Scan for the cell matching the given text and deliver its [x, y] coordinate at center. 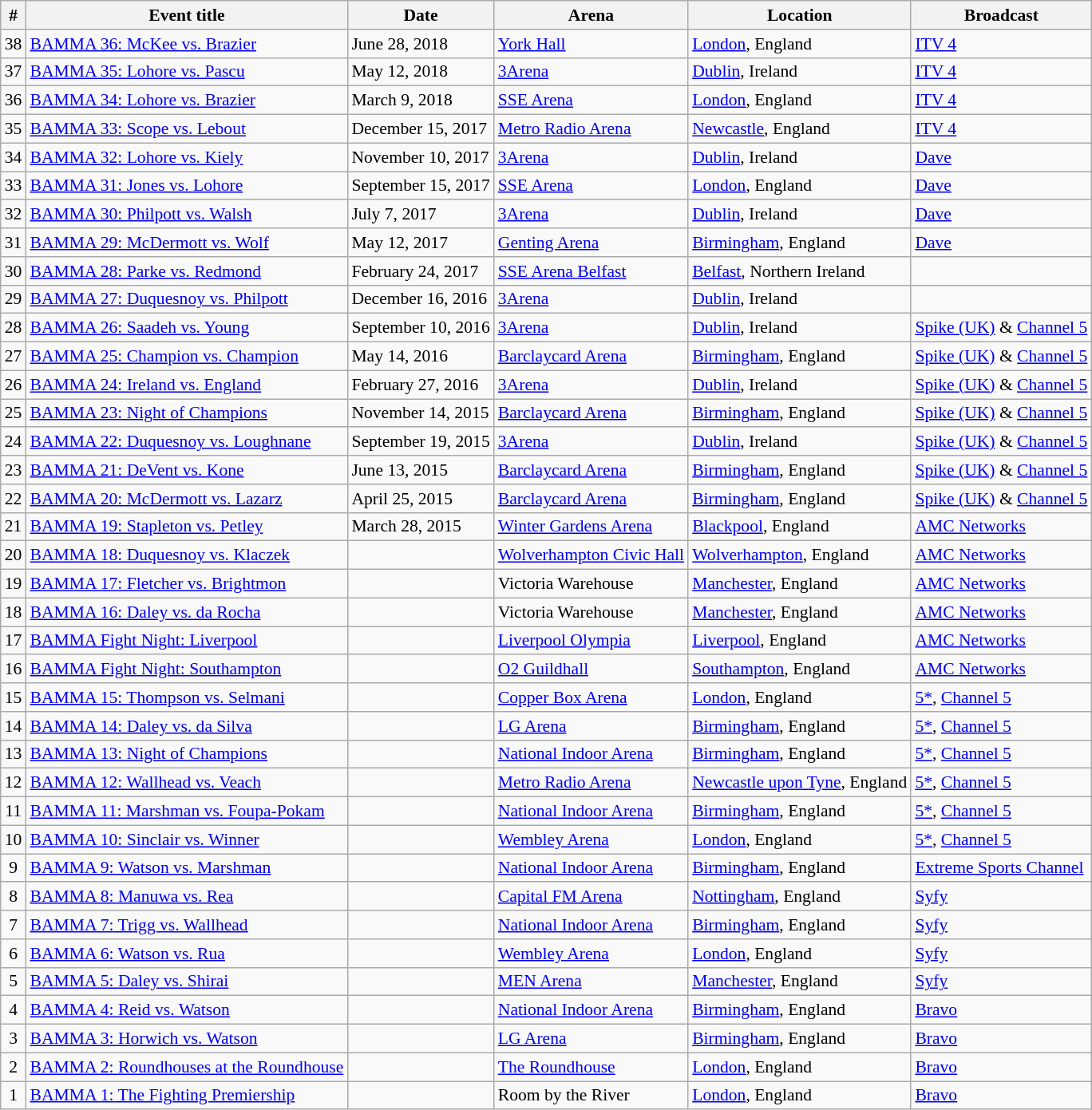
BAMMA 14: Daley vs. da Silva [187, 726]
BAMMA 7: Trigg vs. Wallhead [187, 925]
Winter Gardens Arena [591, 527]
September 15, 2017 [420, 186]
Newcastle, England [800, 129]
BAMMA 19: Stapleton vs. Petley [187, 527]
Blackpool, England [800, 527]
22 [14, 499]
February 24, 2017 [420, 271]
Genting Arena [591, 243]
BAMMA 28: Parke vs. Redmond [187, 271]
7 [14, 925]
16 [14, 670]
32 [14, 215]
SSE Arena Belfast [591, 271]
BAMMA 6: Watson vs. Rua [187, 954]
December 15, 2017 [420, 129]
24 [14, 442]
2 [14, 1067]
Capital FM Arena [591, 897]
BAMMA 36: McKee vs. Brazier [187, 44]
February 27, 2016 [420, 385]
12 [14, 783]
BAMMA 31: Jones vs. Lohore [187, 186]
BAMMA 10: Sinclair vs. Winner [187, 839]
Location [800, 15]
14 [14, 726]
5 [14, 982]
3 [14, 1039]
MEN Arena [591, 982]
BAMMA 26: Saadeh vs. Young [187, 328]
Arena [591, 15]
September 10, 2016 [420, 328]
BAMMA 32: Lohore vs. Kiely [187, 157]
Room by the River [591, 1096]
December 16, 2016 [420, 299]
BAMMA 8: Manuwa vs. Rea [187, 897]
BAMMA 23: Night of Champions [187, 413]
21 [14, 527]
BAMMA 34: Lohore vs. Brazier [187, 101]
BAMMA 21: DeVent vs. Kone [187, 470]
BAMMA 9: Watson vs. Marshman [187, 868]
November 14, 2015 [420, 413]
20 [14, 555]
BAMMA 25: Champion vs. Champion [187, 357]
6 [14, 954]
July 7, 2017 [420, 215]
Southampton, England [800, 670]
11 [14, 812]
Wolverhampton, England [800, 555]
BAMMA 29: McDermott vs. Wolf [187, 243]
BAMMA 16: Daley vs. da Rocha [187, 612]
BAMMA 4: Reid vs. Watson [187, 1010]
30 [14, 271]
Broadcast [1001, 15]
27 [14, 357]
May 14, 2016 [420, 357]
April 25, 2015 [420, 499]
BAMMA 17: Fletcher vs. Brightmon [187, 584]
Copper Box Arena [591, 697]
BAMMA 30: Philpott vs. Walsh [187, 215]
17 [14, 641]
BAMMA 27: Duquesnoy vs. Philpott [187, 299]
BAMMA 11: Marshman vs. Foupa-Pokam [187, 812]
33 [14, 186]
York Hall [591, 44]
38 [14, 44]
BAMMA 33: Scope vs. Lebout [187, 129]
10 [14, 839]
The Roundhouse [591, 1067]
36 [14, 101]
BAMMA Fight Night: Southampton [187, 670]
March 9, 2018 [420, 101]
Newcastle upon Tyne, England [800, 783]
31 [14, 243]
15 [14, 697]
Extreme Sports Channel [1001, 868]
18 [14, 612]
23 [14, 470]
September 19, 2015 [420, 442]
8 [14, 897]
13 [14, 754]
Event title [187, 15]
BAMMA 13: Night of Champions [187, 754]
BAMMA 3: Horwich vs. Watson [187, 1039]
Liverpool Olympia [591, 641]
Belfast, Northern Ireland [800, 271]
Liverpool, England [800, 641]
BAMMA 5: Daley vs. Shirai [187, 982]
# [14, 15]
BAMMA 24: Ireland vs. England [187, 385]
BAMMA 20: McDermott vs. Lazarz [187, 499]
25 [14, 413]
BAMMA 2: Roundhouses at the Roundhouse [187, 1067]
BAMMA 12: Wallhead vs. Veach [187, 783]
34 [14, 157]
BAMMA 1: The Fighting Premiership [187, 1096]
1 [14, 1096]
29 [14, 299]
May 12, 2018 [420, 72]
BAMMA 15: Thompson vs. Selmani [187, 697]
BAMMA 18: Duquesnoy vs. Klaczek [187, 555]
Nottingham, England [800, 897]
28 [14, 328]
O2 Guildhall [591, 670]
37 [14, 72]
9 [14, 868]
May 12, 2017 [420, 243]
March 28, 2015 [420, 527]
June 13, 2015 [420, 470]
26 [14, 385]
35 [14, 129]
4 [14, 1010]
BAMMA 35: Lohore vs. Pascu [187, 72]
Wolverhampton Civic Hall [591, 555]
BAMMA Fight Night: Liverpool [187, 641]
19 [14, 584]
BAMMA 22: Duquesnoy vs. Loughnane [187, 442]
November 10, 2017 [420, 157]
June 28, 2018 [420, 44]
Date [420, 15]
